Find where the given text appears and provide that cell's center as (x, y) coordinate. 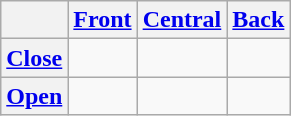
Close (34, 58)
Central (182, 20)
Back (258, 20)
Open (34, 96)
Front (102, 20)
